Provide the [x, y] coordinate of the cell's center where the given text is located.  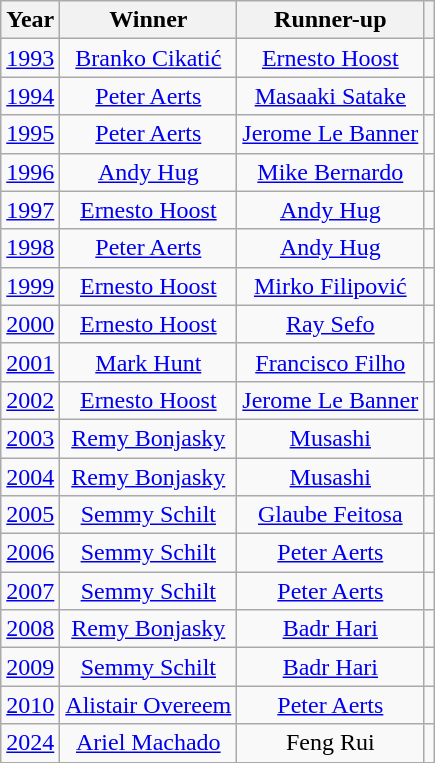
Year [30, 20]
Glaube Feitosa [330, 515]
1997 [30, 210]
Mike Bernardo [330, 172]
2003 [30, 438]
2008 [30, 629]
2004 [30, 477]
2005 [30, 515]
Masaaki Satake [330, 96]
Feng Rui [330, 743]
Francisco Filho [330, 362]
1996 [30, 172]
Mirko Filipović [330, 286]
2010 [30, 705]
Alistair Overeem [148, 705]
Ray Sefo [330, 324]
2007 [30, 591]
2001 [30, 362]
Mark Hunt [148, 362]
Branko Cikatić [148, 58]
Runner-up [330, 20]
2009 [30, 667]
1999 [30, 286]
1994 [30, 96]
2000 [30, 324]
2024 [30, 743]
1995 [30, 134]
1993 [30, 58]
Winner [148, 20]
Ariel Machado [148, 743]
2002 [30, 400]
1998 [30, 248]
2006 [30, 553]
